Return the (X, Y) coordinate for the center point of the cell that contains the specified text.  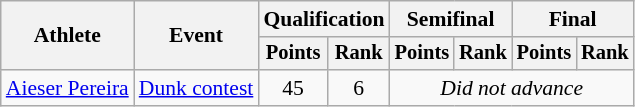
Semifinal (451, 19)
45 (292, 88)
Did not advance (512, 88)
Aieser Pereira (68, 88)
Dunk contest (196, 88)
Event (196, 36)
Qualification (324, 19)
6 (359, 88)
Final (573, 19)
Athlete (68, 36)
